Search for the cell housing the specified text and yield its (x, y) center coordinate. 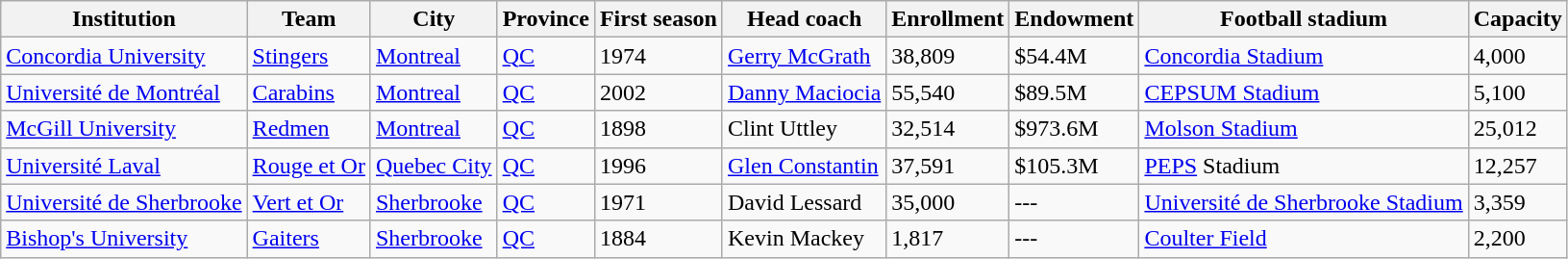
Enrollment (948, 19)
Stingers (309, 56)
Institution (124, 19)
Université de Montréal (124, 92)
Redmen (309, 129)
City (434, 19)
$973.6M (1075, 129)
McGill University (124, 129)
Université Laval (124, 166)
PEPS Stadium (1304, 166)
$105.3M (1075, 166)
Football stadium (1304, 19)
Glen Constantin (804, 166)
$54.4M (1075, 56)
Carabins (309, 92)
32,514 (948, 129)
Head coach (804, 19)
$89.5M (1075, 92)
1884 (658, 239)
Université de Sherbrooke (124, 202)
Danny Maciocia (804, 92)
Concordia University (124, 56)
Rouge et Or (309, 166)
Kevin Mackey (804, 239)
Université de Sherbrooke Stadium (1304, 202)
Gerry McGrath (804, 56)
First season (658, 19)
Team (309, 19)
Quebec City (434, 166)
1971 (658, 202)
Vert et Or (309, 202)
12,257 (1517, 166)
Gaiters (309, 239)
Concordia Stadium (1304, 56)
38,809 (948, 56)
1898 (658, 129)
4,000 (1517, 56)
3,359 (1517, 202)
37,591 (948, 166)
Bishop's University (124, 239)
35,000 (948, 202)
Endowment (1075, 19)
2,200 (1517, 239)
Clint Uttley (804, 129)
1996 (658, 166)
55,540 (948, 92)
2002 (658, 92)
CEPSUM Stadium (1304, 92)
Capacity (1517, 19)
5,100 (1517, 92)
Coulter Field (1304, 239)
25,012 (1517, 129)
Molson Stadium (1304, 129)
David Lessard (804, 202)
1,817 (948, 239)
Province (546, 19)
1974 (658, 56)
